Determine the [x, y] coordinate at the center of the cell enclosing the given text.  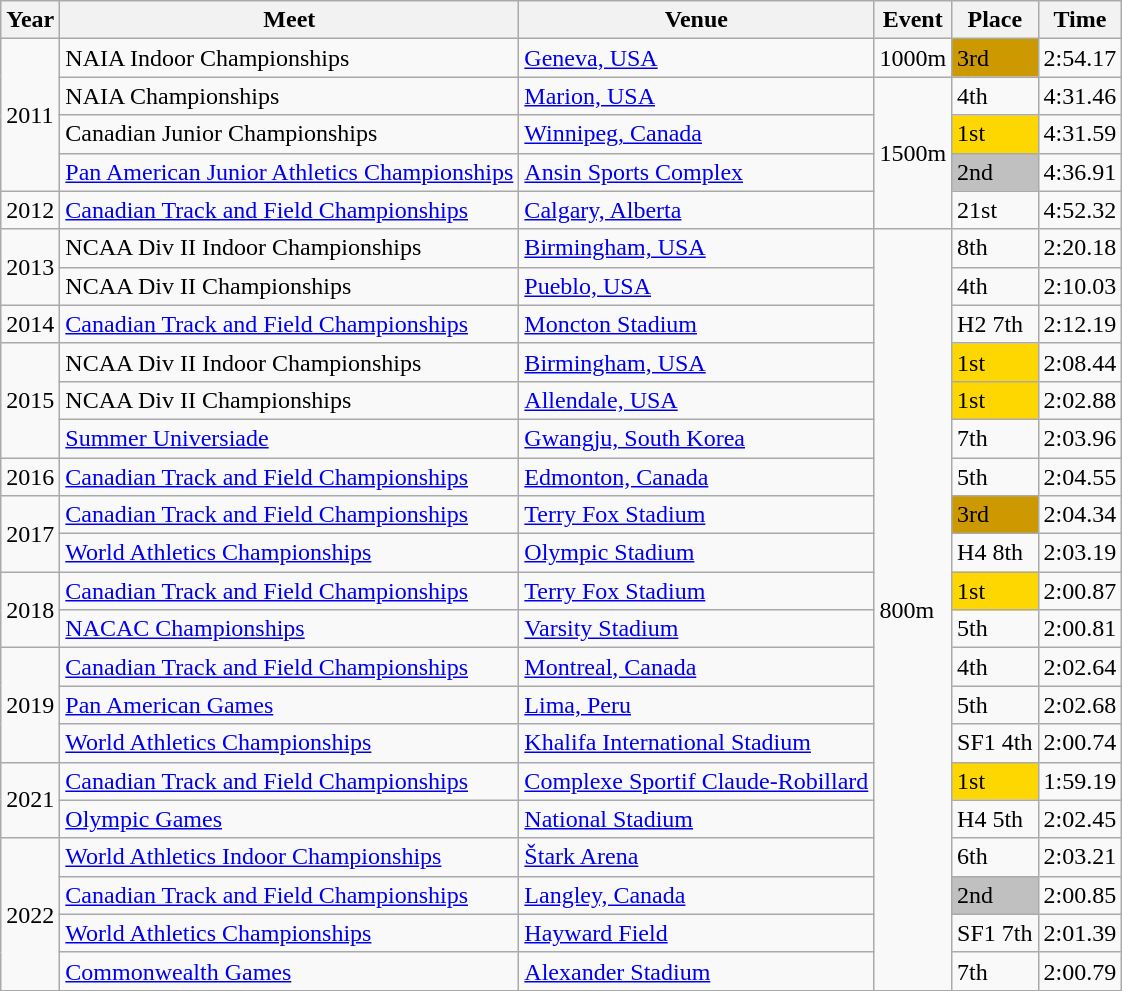
2:01.39 [1080, 933]
Edmonton, Canada [696, 477]
World Athletics Indoor Championships [290, 857]
Hayward Field [696, 933]
Year [30, 20]
1000m [913, 58]
4:36.91 [1080, 172]
Štark Arena [696, 857]
2:08.44 [1080, 362]
8th [995, 248]
Meet [290, 20]
4:31.46 [1080, 96]
Lima, Peru [696, 705]
2:02.45 [1080, 819]
Alexander Stadium [696, 971]
NACAC Championships [290, 629]
2:02.68 [1080, 705]
2022 [30, 914]
Pan American Games [290, 705]
Olympic Stadium [696, 553]
Place [995, 20]
Canadian Junior Championships [290, 134]
Event [913, 20]
National Stadium [696, 819]
Khalifa International Stadium [696, 743]
6th [995, 857]
1500m [913, 153]
2:00.74 [1080, 743]
2013 [30, 267]
2:04.34 [1080, 515]
SF1 7th [995, 933]
2016 [30, 477]
2:12.19 [1080, 324]
Montreal, Canada [696, 667]
2:10.03 [1080, 286]
Venue [696, 20]
2:54.17 [1080, 58]
2011 [30, 115]
H4 8th [995, 553]
2017 [30, 534]
1:59.19 [1080, 781]
SF1 4th [995, 743]
Langley, Canada [696, 895]
Calgary, Alberta [696, 210]
Geneva, USA [696, 58]
2:03.21 [1080, 857]
2:00.85 [1080, 895]
Time [1080, 20]
800m [913, 610]
Winnipeg, Canada [696, 134]
H2 7th [995, 324]
2014 [30, 324]
NAIA Championships [290, 96]
Allendale, USA [696, 400]
Gwangju, South Korea [696, 438]
2018 [30, 610]
Pueblo, USA [696, 286]
4:31.59 [1080, 134]
2:02.88 [1080, 400]
2:00.81 [1080, 629]
H4 5th [995, 819]
2019 [30, 705]
Ansin Sports Complex [696, 172]
2:03.96 [1080, 438]
Pan American Junior Athletics Championships [290, 172]
2:03.19 [1080, 553]
Marion, USA [696, 96]
Complexe Sportif Claude-Robillard [696, 781]
2:04.55 [1080, 477]
4:52.32 [1080, 210]
2015 [30, 400]
NAIA Indoor Championships [290, 58]
2:00.87 [1080, 591]
2021 [30, 800]
2012 [30, 210]
Olympic Games [290, 819]
Commonwealth Games [290, 971]
2:02.64 [1080, 667]
2:20.18 [1080, 248]
Varsity Stadium [696, 629]
21st [995, 210]
Moncton Stadium [696, 324]
2:00.79 [1080, 971]
Summer Universiade [290, 438]
